Return [x, y] of the center of cell containing provided text 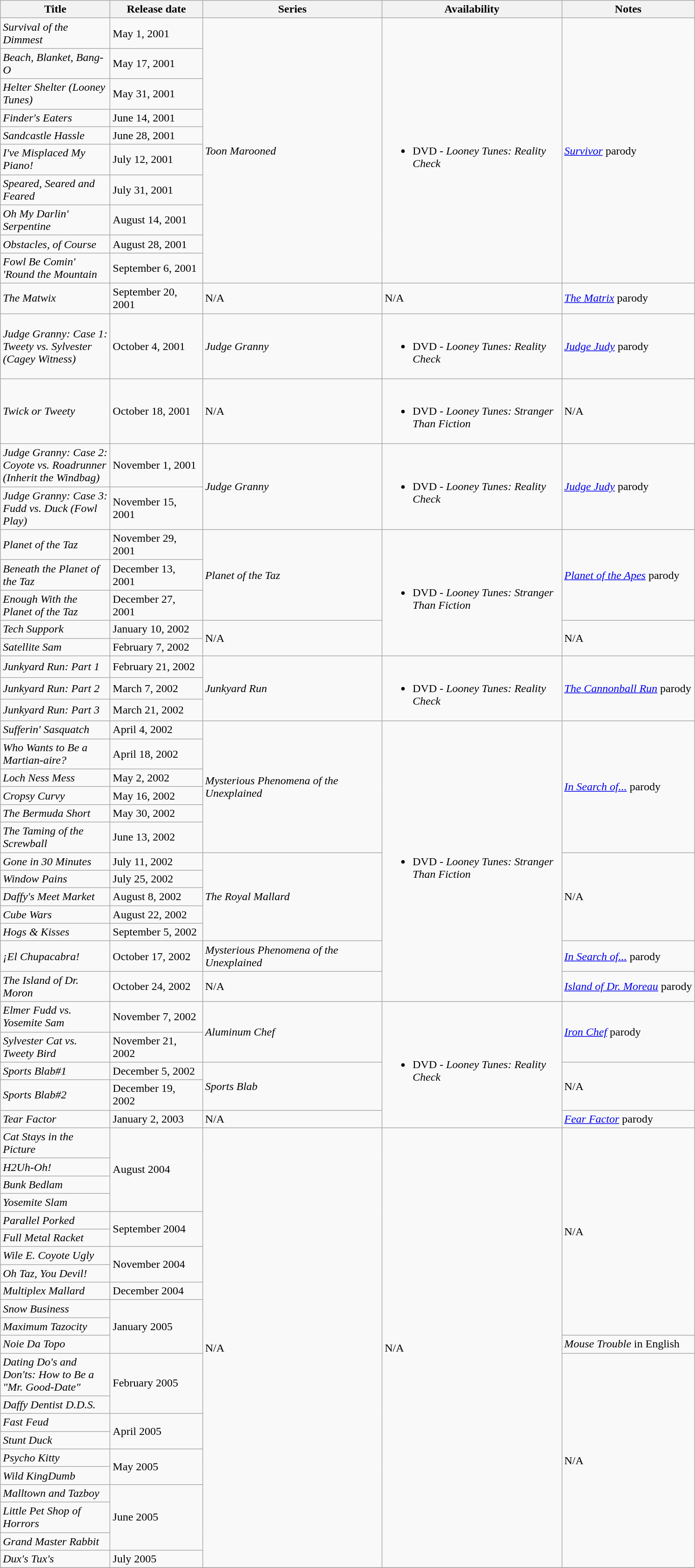
Obstacles, of Course [55, 244]
Wild KingDumb [55, 1475]
October 4, 2001 [156, 346]
Hogs & Kisses [55, 932]
Junkyard Run [292, 688]
Multiplex Mallard [55, 1291]
September 5, 2002 [156, 932]
Notes [628, 9]
Series [292, 9]
Elmer Fudd vs. Yosemite Sam [55, 1016]
Judge Granny: Case 3: Fudd vs. Duck (Fowl Play) [55, 508]
Fear Factor parody [628, 1119]
April 4, 2002 [156, 730]
Noie Da Topo [55, 1344]
August 28, 2001 [156, 244]
Daffy's Meet Market [55, 897]
May 30, 2002 [156, 813]
Aluminum Chef [292, 1032]
December 13, 2001 [156, 575]
Tear Factor [55, 1119]
H2Uh-Oh! [55, 1167]
Stunt Duck [55, 1440]
January 10, 2002 [156, 629]
Yosemite Slam [55, 1202]
Grand Master Rabbit [55, 1541]
Junkyard Run: Part 3 [55, 710]
Enough With the Planet of the Taz [55, 605]
Sylvester Cat vs. Tweety Bird [55, 1047]
Parallel Porked [55, 1220]
Cropsy Curvy [55, 795]
January 2005 [156, 1326]
Dux's Tux's [55, 1559]
Psycho Kitty [55, 1458]
May 1, 2001 [156, 34]
Beach, Blanket, Bang-O [55, 63]
Gone in 30 Minutes [55, 861]
May 2005 [156, 1467]
Loch Ness Mess [55, 778]
July 2005 [156, 1559]
February 7, 2002 [156, 647]
September 2004 [156, 1229]
Beneath the Planet of the Taz [55, 575]
August 8, 2002 [156, 897]
May 31, 2001 [156, 94]
February 2005 [156, 1383]
Tech Suppork [55, 629]
¡El Chupacabra! [55, 956]
Helter Shelter (Looney Tunes) [55, 94]
Malltown and Tazboy [55, 1493]
Toon Marooned [292, 151]
Release date [156, 9]
Cat Stays in the Picture [55, 1143]
Survival of the Dimmest [55, 34]
February 21, 2002 [156, 666]
Judge Granny: Case 2: Coyote vs. Roadrunner (Inherit the Windbag) [55, 465]
Maximum Tazocity [55, 1326]
August 22, 2002 [156, 915]
Full Metal Racket [55, 1238]
Fowl Be Comin' 'Round the Mountain [55, 268]
December 19, 2002 [156, 1095]
May 17, 2001 [156, 63]
June 28, 2001 [156, 135]
August 2004 [156, 1169]
December 2004 [156, 1291]
November 21, 2002 [156, 1047]
November 1, 2001 [156, 465]
The Bermuda Short [55, 813]
October 18, 2001 [156, 411]
Sports Blab [292, 1086]
June 2005 [156, 1517]
Sandcastle Hassle [55, 135]
Finder's Eaters [55, 118]
September 6, 2001 [156, 268]
June 13, 2002 [156, 837]
May 16, 2002 [156, 795]
Wile E. Coyote Ugly [55, 1256]
The Matwix [55, 298]
Mouse Trouble in English [628, 1344]
November 15, 2001 [156, 508]
Junkyard Run: Part 2 [55, 689]
The Cannonball Run parody [628, 688]
Junkyard Run: Part 1 [55, 666]
Availability [472, 9]
Island of Dr. Moreau parody [628, 987]
Bunk Bedlam [55, 1184]
Survivor parody [628, 151]
Cube Wars [55, 915]
The Island of Dr. Moron [55, 987]
Sports Blab#2 [55, 1095]
July 11, 2002 [156, 861]
Twick or Tweety [55, 411]
August 14, 2001 [156, 220]
Fast Feud [55, 1422]
Oh My Darlin' Serpentine [55, 220]
June 14, 2001 [156, 118]
Iron Chef parody [628, 1032]
Sports Blab#1 [55, 1071]
Window Pains [55, 879]
July 25, 2002 [156, 879]
Title [55, 9]
September 20, 2001 [156, 298]
March 21, 2002 [156, 710]
Planet of the Apes parody [628, 575]
April 2005 [156, 1431]
March 7, 2002 [156, 689]
December 5, 2002 [156, 1071]
Snow Business [55, 1309]
November 2004 [156, 1265]
October 24, 2002 [156, 987]
The Royal Mallard [292, 897]
Dating Do's and Don'ts: How to Be a "Mr. Good-Date" [55, 1374]
July 31, 2001 [156, 190]
Daffy Dentist D.D.S. [55, 1405]
Little Pet Shop of Horrors [55, 1517]
October 17, 2002 [156, 956]
The Matrix parody [628, 298]
The Taming of the Screwball [55, 837]
Oh Taz, You Devil! [55, 1273]
January 2, 2003 [156, 1119]
April 18, 2002 [156, 754]
November 29, 2001 [156, 545]
Satellite Sam [55, 647]
Who Wants to Be a Martian-aire? [55, 754]
Sufferin' Sasquatch [55, 730]
I've Misplaced My Piano! [55, 159]
December 27, 2001 [156, 605]
May 2, 2002 [156, 778]
Judge Granny: Case 1: Tweety vs. Sylvester (Cagey Witness) [55, 346]
July 12, 2001 [156, 159]
November 7, 2002 [156, 1016]
Speared, Seared and Feared [55, 190]
